Scan for the cell matching the given text and deliver its [X, Y] coordinate at center. 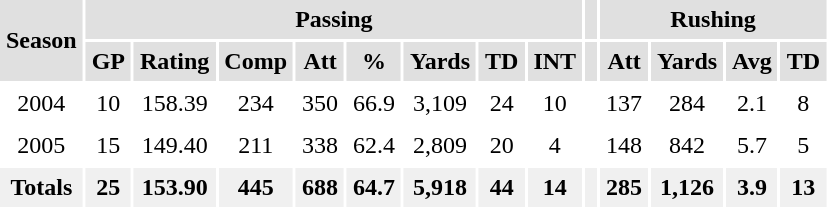
2,809 [440, 146]
24 [502, 104]
1,126 [687, 188]
234 [256, 104]
149.40 [174, 146]
2005 [42, 146]
Season [42, 40]
2.1 [752, 104]
Rushing [713, 20]
3.9 [752, 188]
% [374, 62]
153.90 [174, 188]
3,109 [440, 104]
64.7 [374, 188]
5 [804, 146]
285 [624, 188]
5,918 [440, 188]
338 [320, 146]
284 [687, 104]
211 [256, 146]
148 [624, 146]
842 [687, 146]
350 [320, 104]
Totals [42, 188]
44 [502, 188]
62.4 [374, 146]
GP [108, 62]
13 [804, 188]
25 [108, 188]
8 [804, 104]
14 [554, 188]
Avg [752, 62]
4 [554, 146]
5.7 [752, 146]
2004 [42, 104]
66.9 [374, 104]
Comp [256, 62]
20 [502, 146]
137 [624, 104]
Rating [174, 62]
INT [554, 62]
688 [320, 188]
15 [108, 146]
Passing [334, 20]
158.39 [174, 104]
445 [256, 188]
